For the text-containing cell, return its midpoint in (x, y) coordinate format. 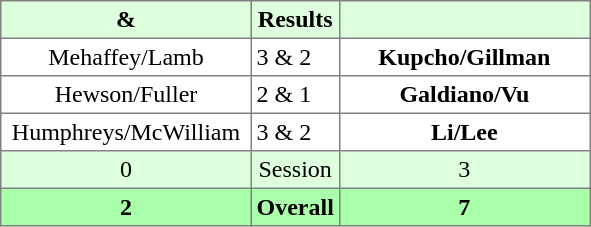
Overall (295, 207)
7 (464, 207)
3 (464, 170)
& (126, 20)
Hewson/Fuller (126, 95)
2 & 1 (295, 95)
Session (295, 170)
Li/Lee (464, 132)
Mehaffey/Lamb (126, 57)
Results (295, 20)
Humphreys/McWilliam (126, 132)
Kupcho/Gillman (464, 57)
2 (126, 207)
Galdiano/Vu (464, 95)
0 (126, 170)
